Locate the cell with the specified text and output its (x, y) center coordinate. 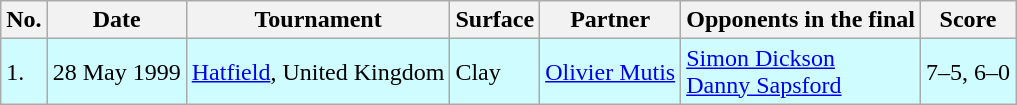
Date (116, 20)
Clay (495, 72)
Olivier Mutis (610, 72)
No. (24, 20)
Surface (495, 20)
Opponents in the final (801, 20)
Simon Dickson Danny Sapsford (801, 72)
28 May 1999 (116, 72)
Partner (610, 20)
Hatfield, United Kingdom (318, 72)
Tournament (318, 20)
1. (24, 72)
7–5, 6–0 (968, 72)
Score (968, 20)
